Provide the [x, y] coordinate of the cell's center where the given text is located.  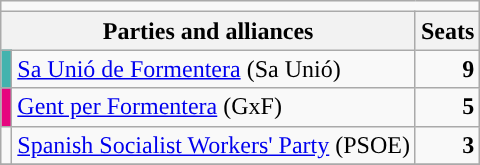
Gent per Formentera (GxF) [214, 107]
Parties and alliances [208, 31]
3 [447, 145]
Spanish Socialist Workers' Party (PSOE) [214, 145]
9 [447, 69]
5 [447, 107]
Sa Unió de Formentera (Sa Unió) [214, 69]
Seats [447, 31]
